For the text-containing cell, return its midpoint in [X, Y] coordinate format. 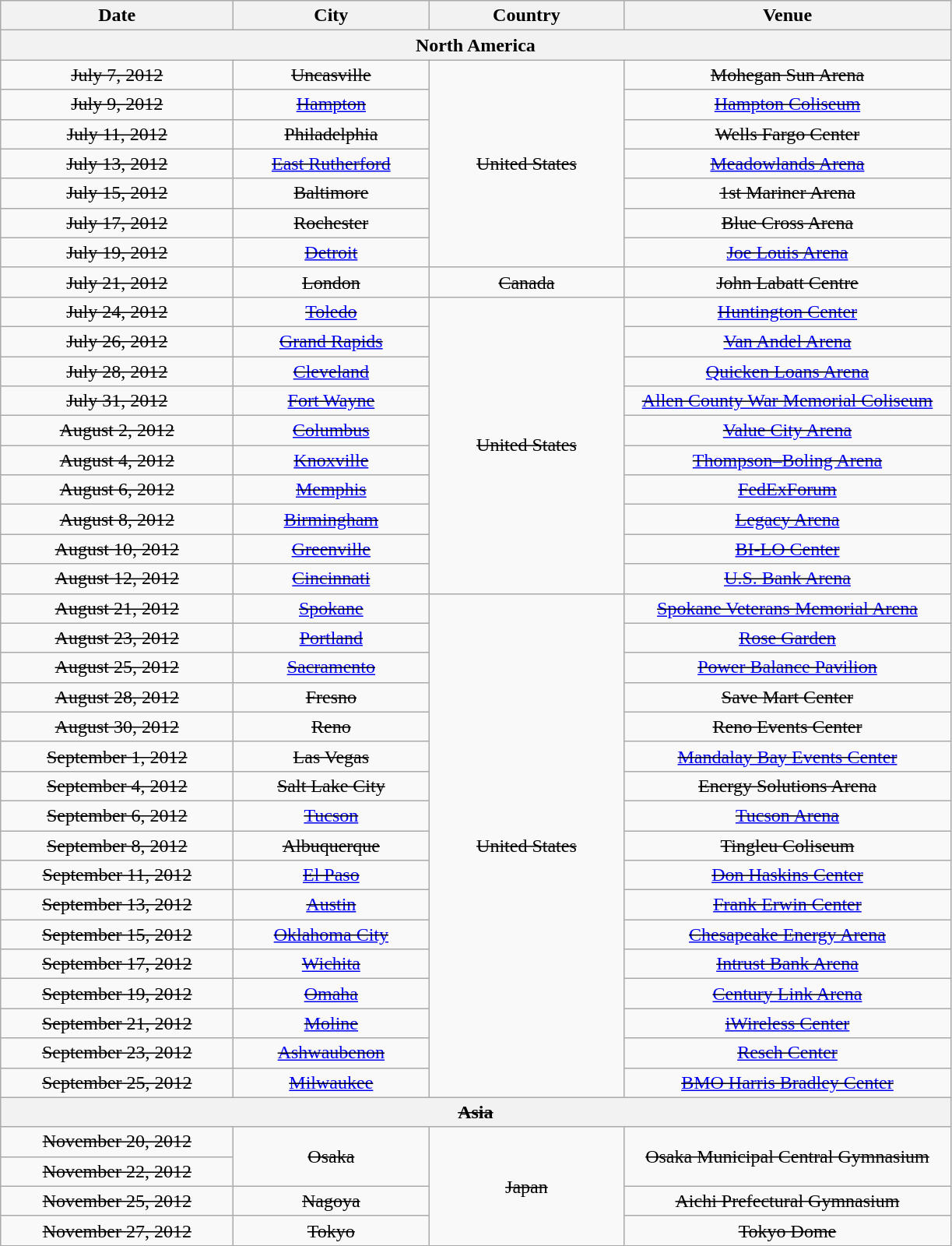
Nagoya [332, 1201]
FedExForum [788, 490]
Cleveland [332, 371]
Tingleu Coliseum [788, 845]
August 12, 2012 [117, 579]
Hampton [332, 104]
Aichi Prefectural Gymnasium [788, 1201]
November 27, 2012 [117, 1230]
September 13, 2012 [117, 905]
Fort Wayne [332, 401]
September 6, 2012 [117, 815]
July 31, 2012 [117, 401]
July 17, 2012 [117, 223]
Philadelphia [332, 134]
Salt Lake City [332, 786]
City [332, 16]
Osaka [332, 1156]
Rochester [332, 223]
iWireless Center [788, 1023]
Van Andel Arena [788, 341]
Milwaukee [332, 1082]
Value City Arena [788, 431]
Sacramento [332, 667]
Meadowlands Arena [788, 164]
Venue [788, 16]
Canada [526, 282]
July 13, 2012 [117, 164]
Save Mart Center [788, 697]
Tucson Arena [788, 815]
Oklahoma City [332, 935]
Uncasville [332, 75]
September 15, 2012 [117, 935]
Omaha [332, 994]
Toledo [332, 311]
September 23, 2012 [117, 1053]
July 19, 2012 [117, 252]
Chesapeake Energy Arena [788, 935]
July 28, 2012 [117, 371]
August 4, 2012 [117, 460]
Huntington Center [788, 311]
Osaka Municipal Central Gymnasium [788, 1156]
U.S. Bank Arena [788, 579]
Thompson–Boling Arena [788, 460]
Spokane [332, 608]
August 21, 2012 [117, 608]
Century Link Arena [788, 994]
September 8, 2012 [117, 845]
August 2, 2012 [117, 431]
Detroit [332, 252]
November 22, 2012 [117, 1171]
Spokane Veterans Memorial Arena [788, 608]
Grand Rapids [332, 341]
July 24, 2012 [117, 311]
Columbus [332, 431]
Frank Erwin Center [788, 905]
November 25, 2012 [117, 1201]
Asia [476, 1112]
Mandalay Bay Events Center [788, 756]
Memphis [332, 490]
Allen County War Memorial Coliseum [788, 401]
Tokyo [332, 1230]
Power Balance Pavilion [788, 667]
Mohegan Sun Arena [788, 75]
Country [526, 16]
August 25, 2012 [117, 667]
Legacy Arena [788, 519]
El Paso [332, 875]
Ashwaubenon [332, 1053]
Greenville [332, 549]
Reno [332, 727]
Tucson [332, 815]
Energy Solutions Arena [788, 786]
August 10, 2012 [117, 549]
Cincinnati [332, 579]
London [332, 282]
September 4, 2012 [117, 786]
East Rutherford [332, 164]
July 11, 2012 [117, 134]
Reno Events Center [788, 727]
August 28, 2012 [117, 697]
Rose Garden [788, 638]
Date [117, 16]
Wichita [332, 964]
Intrust Bank Arena [788, 964]
Birmingham [332, 519]
September 11, 2012 [117, 875]
July 26, 2012 [117, 341]
November 20, 2012 [117, 1142]
July 9, 2012 [117, 104]
September 25, 2012 [117, 1082]
Japan [526, 1186]
September 19, 2012 [117, 994]
BI-LO Center [788, 549]
North America [476, 45]
Albuquerque [332, 845]
Moline [332, 1023]
Blue Cross Arena [788, 223]
Hampton Coliseum [788, 104]
July 21, 2012 [117, 282]
Las Vegas [332, 756]
July 7, 2012 [117, 75]
August 23, 2012 [117, 638]
Portland [332, 638]
September 1, 2012 [117, 756]
August 6, 2012 [117, 490]
John Labatt Centre [788, 282]
September 21, 2012 [117, 1023]
Tokyo Dome [788, 1230]
Austin [332, 905]
September 17, 2012 [117, 964]
Resch Center [788, 1053]
Wells Fargo Center [788, 134]
Joe Louis Arena [788, 252]
BMO Harris Bradley Center [788, 1082]
Fresno [332, 697]
August 30, 2012 [117, 727]
Don Haskins Center [788, 875]
August 8, 2012 [117, 519]
Baltimore [332, 193]
1st Mariner Arena [788, 193]
July 15, 2012 [117, 193]
Knoxville [332, 460]
Quicken Loans Arena [788, 371]
